From the cell containing the given text, extract its center point as (X, Y) coordinate. 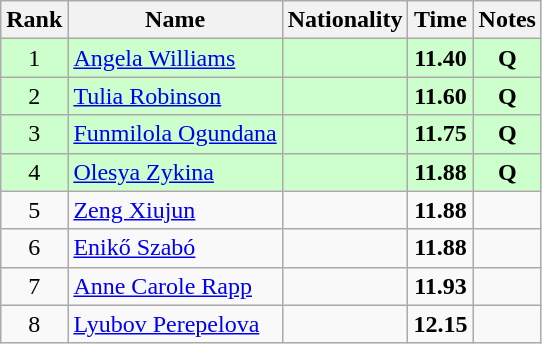
Lyubov Perepelova (175, 324)
Name (175, 20)
2 (34, 96)
12.15 (440, 324)
11.75 (440, 134)
3 (34, 134)
11.40 (440, 58)
Enikő Szabó (175, 248)
Nationality (345, 20)
Zeng Xiujun (175, 210)
Funmilola Ogundana (175, 134)
Tulia Robinson (175, 96)
Rank (34, 20)
Notes (507, 20)
11.93 (440, 286)
6 (34, 248)
8 (34, 324)
7 (34, 286)
Anne Carole Rapp (175, 286)
11.60 (440, 96)
Angela Williams (175, 58)
4 (34, 172)
5 (34, 210)
Olesya Zykina (175, 172)
Time (440, 20)
1 (34, 58)
